Identify which cell holds the provided text, then report its [X, Y] central coordinate. 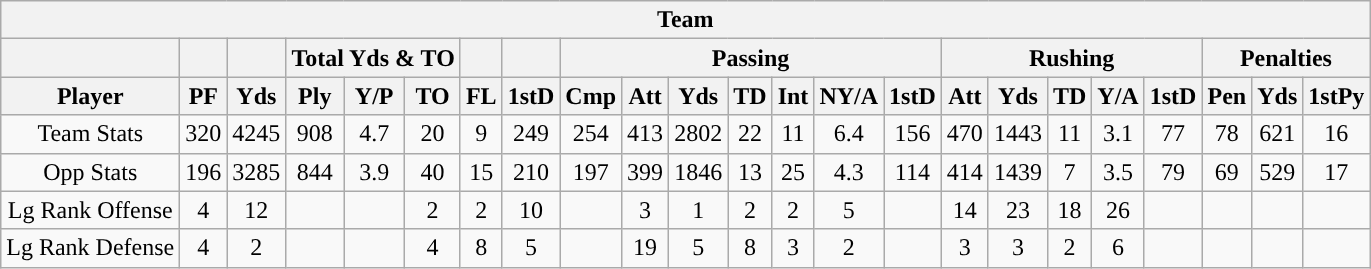
Team [686, 20]
Team Stats [90, 134]
9 [481, 134]
249 [531, 134]
470 [964, 134]
16 [1336, 134]
Opp Stats [90, 172]
3.1 [1118, 134]
1443 [1018, 134]
15 [481, 172]
12 [256, 210]
4245 [256, 134]
1846 [698, 172]
TO [433, 96]
2802 [698, 134]
254 [591, 134]
Total Yds & TO [373, 58]
77 [1173, 134]
40 [433, 172]
4.3 [849, 172]
399 [646, 172]
908 [315, 134]
Rushing [1072, 58]
6 [1118, 248]
69 [1227, 172]
3.5 [1118, 172]
Y/P [374, 96]
320 [204, 134]
1 [698, 210]
Cmp [591, 96]
19 [646, 248]
PF [204, 96]
Lg Rank Defense [90, 248]
Y/A [1118, 96]
3.9 [374, 172]
114 [913, 172]
3285 [256, 172]
26 [1118, 210]
79 [1173, 172]
18 [1069, 210]
Pen [1227, 96]
FL [481, 96]
14 [964, 210]
Passing [750, 58]
196 [204, 172]
Penalties [1286, 58]
20 [433, 134]
Int [793, 96]
6.4 [849, 134]
17 [1336, 172]
25 [793, 172]
844 [315, 172]
22 [750, 134]
23 [1018, 210]
NY/A [849, 96]
Ply [315, 96]
156 [913, 134]
10 [531, 210]
529 [1278, 172]
4.7 [374, 134]
78 [1227, 134]
Lg Rank Offense [90, 210]
13 [750, 172]
413 [646, 134]
210 [531, 172]
Player [90, 96]
7 [1069, 172]
414 [964, 172]
197 [591, 172]
1stPy [1336, 96]
621 [1278, 134]
1439 [1018, 172]
